Identify which cell holds the provided text, then report its [X, Y] central coordinate. 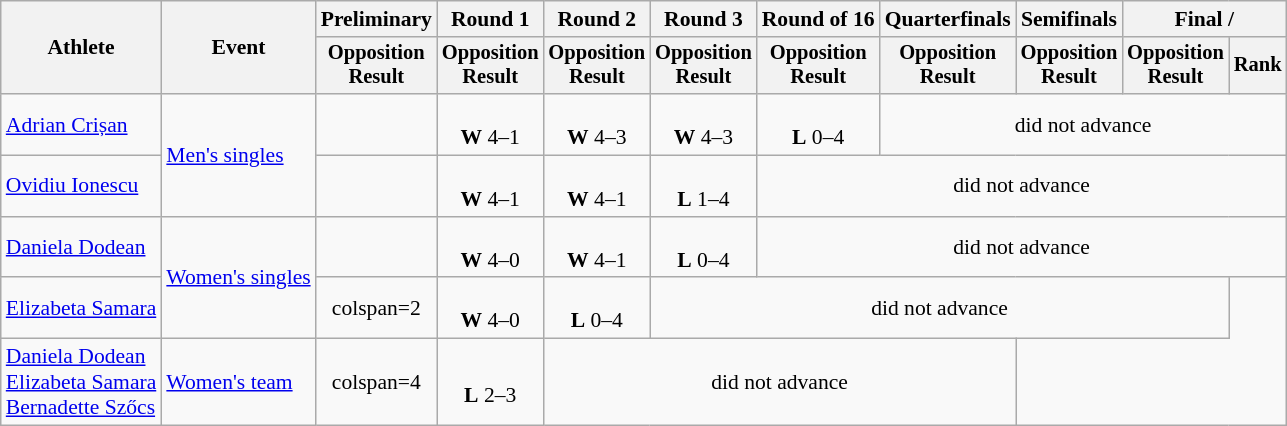
Quarterfinals [948, 19]
Ovidiu Ionescu [82, 186]
Daniela Dodean [82, 248]
colspan=4 [376, 382]
Athlete [82, 48]
Semifinals [1070, 19]
Rank [1258, 66]
Preliminary [376, 19]
Women's singles [238, 278]
L 1–4 [704, 186]
Daniela DodeanElizabeta SamaraBernadette Szőcs [82, 382]
Women's team [238, 382]
Men's singles [238, 155]
L 2–3 [490, 382]
Elizabeta Samara [82, 308]
Round of 16 [818, 19]
Event [238, 48]
Round 3 [704, 19]
Round 2 [598, 19]
Final / [1204, 19]
Round 1 [490, 19]
colspan=2 [376, 308]
Adrian Crișan [82, 124]
